Output the (x, y) coordinate of the center of the cell containing the given text.  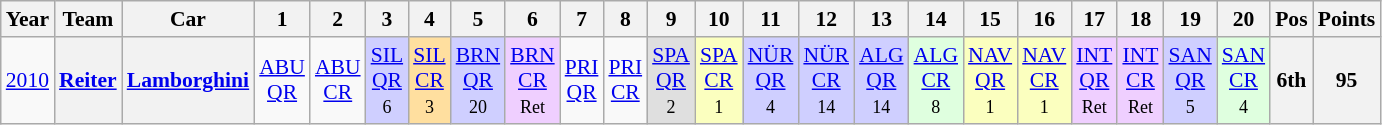
PRIQR (582, 80)
PRICR (625, 80)
16 (1044, 19)
BRNCRRet (532, 80)
14 (936, 19)
5 (478, 19)
ABUCR (338, 80)
13 (881, 19)
11 (771, 19)
BRNQR20 (478, 80)
INTQRRet (1094, 80)
NAVCR1 (1044, 80)
NÜRCR14 (826, 80)
Points (1347, 19)
2 (338, 19)
2010 (28, 80)
10 (719, 19)
INTCRRet (1140, 80)
6th (1292, 80)
18 (1140, 19)
SPAQR2 (671, 80)
95 (1347, 80)
19 (1190, 19)
SILQR6 (388, 80)
SANCR4 (1244, 80)
Year (28, 19)
6 (532, 19)
ALGCR8 (936, 80)
ABUQR (282, 80)
4 (430, 19)
ALGQR14 (881, 80)
1 (282, 19)
15 (990, 19)
SPACR1 (719, 80)
Car (188, 19)
17 (1094, 19)
8 (625, 19)
9 (671, 19)
Team (88, 19)
SILCR3 (430, 80)
NÜRQR4 (771, 80)
SANQR5 (1190, 80)
20 (1244, 19)
7 (582, 19)
3 (388, 19)
Lamborghini (188, 80)
12 (826, 19)
NAVQR1 (990, 80)
Reiter (88, 80)
Pos (1292, 19)
